Identify which cell holds the provided text, then report its (X, Y) central coordinate. 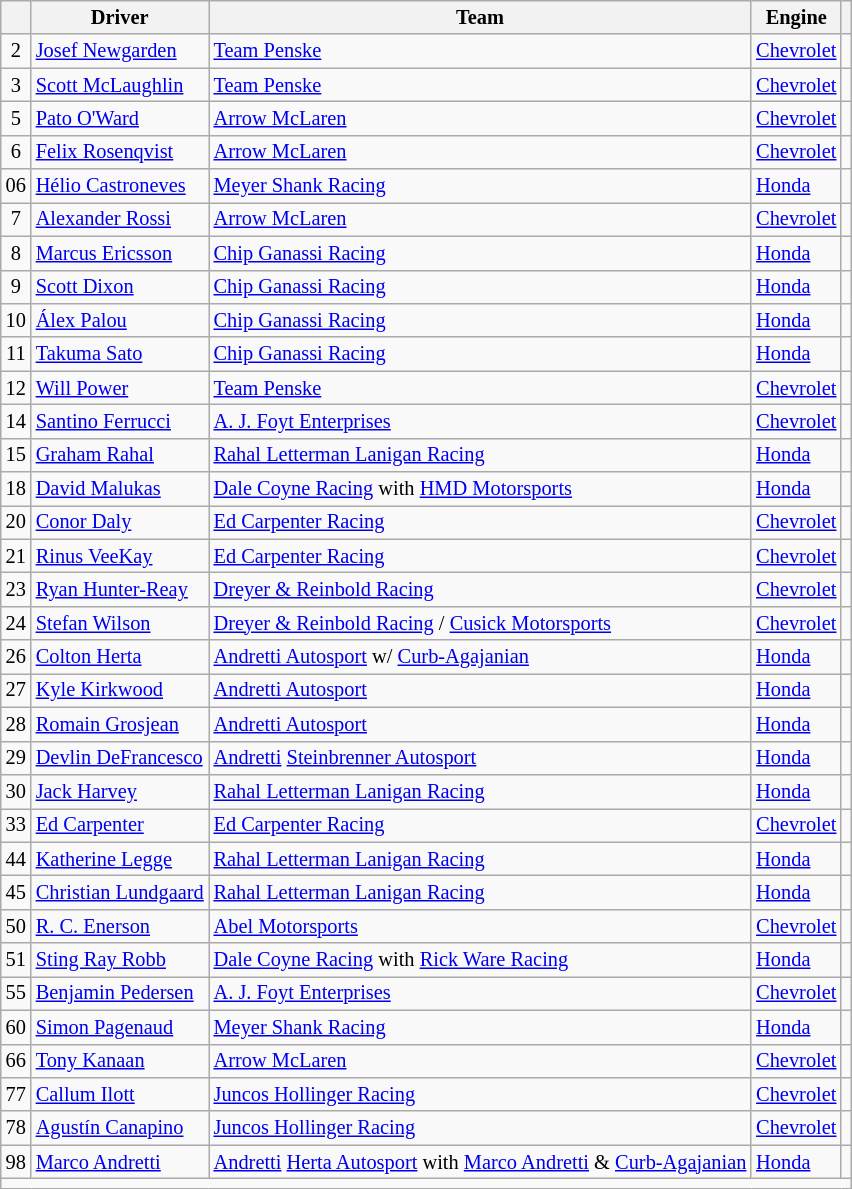
Agustín Canapino (120, 1128)
Stefan Wilson (120, 623)
Dreyer & Reinbold Racing (480, 589)
Devlin DeFrancesco (120, 758)
Romain Grosjean (120, 724)
Katherine Legge (120, 859)
Sting Ray Robb (120, 960)
7 (16, 219)
78 (16, 1128)
Christian Lundgaard (120, 892)
21 (16, 556)
98 (16, 1162)
55 (16, 993)
Ed Carpenter (120, 825)
06 (16, 186)
Will Power (120, 388)
26 (16, 657)
Simon Pagenaud (120, 1027)
Graham Rahal (120, 455)
R. C. Enerson (120, 926)
Dale Coyne Racing with Rick Ware Racing (480, 960)
Santino Ferrucci (120, 421)
Andretti Steinbrenner Autosport (480, 758)
27 (16, 690)
Team (480, 17)
Hélio Castroneves (120, 186)
Álex Palou (120, 320)
3 (16, 85)
Conor Daly (120, 522)
15 (16, 455)
33 (16, 825)
Josef Newgarden (120, 51)
Andretti Herta Autosport with Marco Andretti & Curb-Agajanian (480, 1162)
Scott Dixon (120, 287)
6 (16, 152)
Colton Herta (120, 657)
Scott McLaughlin (120, 85)
Alexander Rossi (120, 219)
Takuma Sato (120, 354)
Jack Harvey (120, 791)
29 (16, 758)
66 (16, 1061)
44 (16, 859)
60 (16, 1027)
24 (16, 623)
Andretti Autosport w/ Curb-Agajanian (480, 657)
Tony Kanaan (120, 1061)
23 (16, 589)
50 (16, 926)
2 (16, 51)
5 (16, 118)
Marco Andretti (120, 1162)
28 (16, 724)
Rinus VeeKay (120, 556)
Felix Rosenqvist (120, 152)
18 (16, 489)
Abel Motorsports (480, 926)
Dreyer & Reinbold Racing / Cusick Motorsports (480, 623)
David Malukas (120, 489)
Engine (796, 17)
12 (16, 388)
14 (16, 421)
Ryan Hunter-Reay (120, 589)
9 (16, 287)
11 (16, 354)
51 (16, 960)
Driver (120, 17)
10 (16, 320)
30 (16, 791)
Dale Coyne Racing with HMD Motorsports (480, 489)
Marcus Ericsson (120, 253)
8 (16, 253)
45 (16, 892)
20 (16, 522)
77 (16, 1094)
Benjamin Pedersen (120, 993)
Callum Ilott (120, 1094)
Pato O'Ward (120, 118)
Kyle Kirkwood (120, 690)
